Identify which cell holds the provided text, then report its [X, Y] central coordinate. 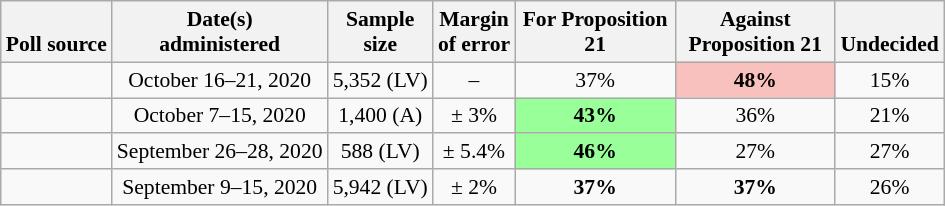
± 2% [474, 187]
Undecided [889, 32]
26% [889, 187]
For Proposition 21 [595, 32]
43% [595, 116]
15% [889, 80]
1,400 (A) [380, 116]
October 7–15, 2020 [220, 116]
5,942 (LV) [380, 187]
September 26–28, 2020 [220, 152]
36% [755, 116]
Samplesize [380, 32]
± 3% [474, 116]
5,352 (LV) [380, 80]
Poll source [56, 32]
– [474, 80]
46% [595, 152]
588 (LV) [380, 152]
21% [889, 116]
September 9–15, 2020 [220, 187]
Against Proposition 21 [755, 32]
48% [755, 80]
Date(s)administered [220, 32]
± 5.4% [474, 152]
October 16–21, 2020 [220, 80]
Marginof error [474, 32]
